Find where the given text appears and provide that cell's center as (x, y) coordinate. 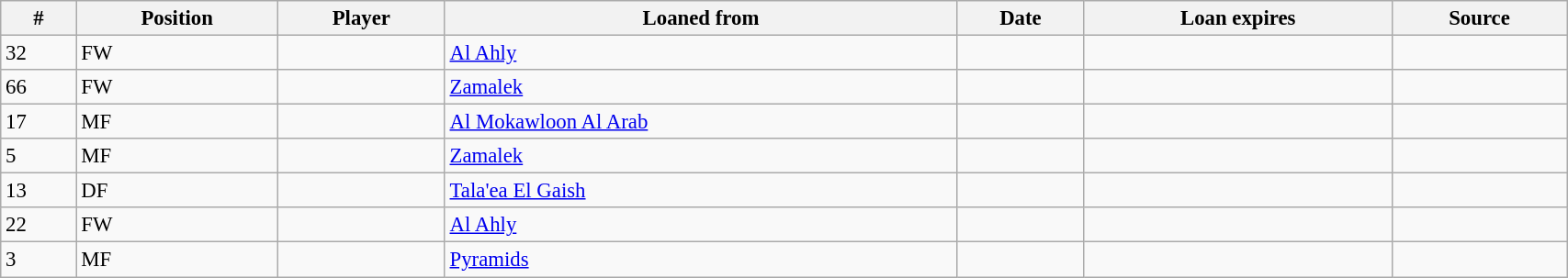
Loaned from (701, 18)
22 (39, 225)
13 (39, 191)
Position (176, 18)
Al Mokawloon Al Arab (701, 122)
5 (39, 156)
17 (39, 122)
Loan expires (1238, 18)
32 (39, 53)
Date (1021, 18)
Source (1479, 18)
Pyramids (701, 260)
66 (39, 87)
3 (39, 260)
# (39, 18)
Player (361, 18)
Tala'ea El Gaish (701, 191)
DF (176, 191)
